Determine the [x, y] coordinate at the center of the cell enclosing the given text.  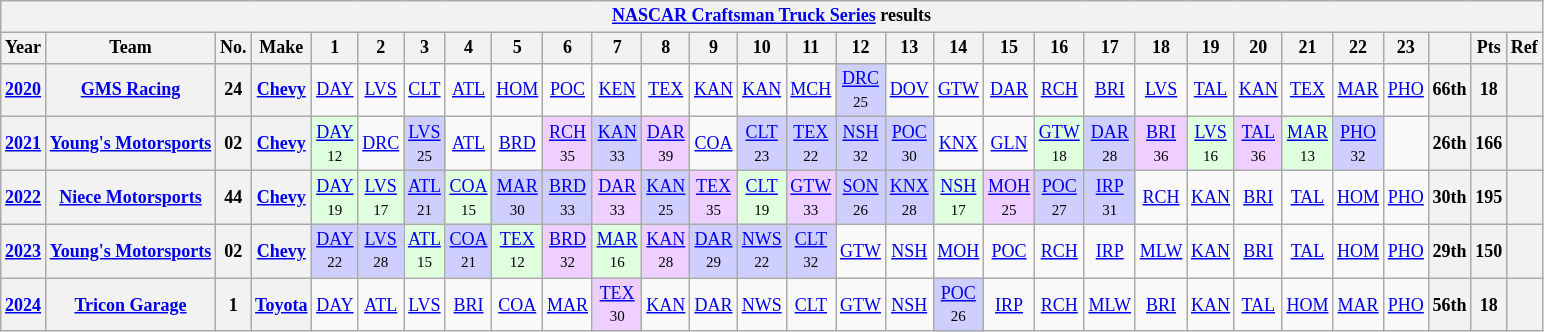
Make [282, 48]
16 [1059, 48]
Team [130, 48]
BRD33 [568, 197]
8 [666, 48]
KEN [617, 90]
DAR28 [1110, 144]
66th [1450, 90]
LVS28 [381, 251]
6 [568, 48]
10 [762, 48]
BRD32 [568, 251]
15 [1010, 48]
KNX28 [909, 197]
17 [1110, 48]
MCH [811, 90]
ATL21 [425, 197]
COA21 [468, 251]
GTW33 [811, 197]
KAN25 [666, 197]
3 [425, 48]
29th [1450, 251]
4 [468, 48]
IRP31 [1110, 197]
PHO32 [1358, 144]
NASCAR Craftsman Truck Series results [772, 16]
TEX35 [714, 197]
DAR29 [714, 251]
TEX22 [811, 144]
NSH32 [861, 144]
2020 [24, 90]
KNX [958, 144]
Tricon Garage [130, 305]
24 [234, 90]
166 [1489, 144]
Year [24, 48]
DAY19 [335, 197]
2022 [24, 197]
BRD [518, 144]
Pts [1489, 48]
2021 [24, 144]
Ref [1525, 48]
DAR33 [617, 197]
TEX12 [518, 251]
19 [1211, 48]
GLN [1010, 144]
9 [714, 48]
56th [1450, 305]
30th [1450, 197]
7 [617, 48]
2024 [24, 305]
21 [1308, 48]
No. [234, 48]
TEX30 [617, 305]
GTW18 [1059, 144]
5 [518, 48]
44 [234, 197]
2 [381, 48]
NWS22 [762, 251]
14 [958, 48]
Niece Motorsports [130, 197]
SON26 [861, 197]
DAY22 [335, 251]
23 [1406, 48]
POC30 [909, 144]
Toyota [282, 305]
MOH25 [1010, 197]
22 [1358, 48]
NSH17 [958, 197]
KAN33 [617, 144]
12 [861, 48]
GMS Racing [130, 90]
CLT32 [811, 251]
MAR13 [1308, 144]
DAR39 [666, 144]
LVS17 [381, 197]
MAR16 [617, 251]
POC27 [1059, 197]
2023 [24, 251]
BRI36 [1160, 144]
ATL15 [425, 251]
MOH [958, 251]
13 [909, 48]
TAL36 [1258, 144]
CLT19 [762, 197]
POC26 [958, 305]
195 [1489, 197]
NWS [762, 305]
MAR30 [518, 197]
KAN28 [666, 251]
11 [811, 48]
RCH35 [568, 144]
DRC [381, 144]
DAY12 [335, 144]
DRC25 [861, 90]
150 [1489, 251]
LVS16 [1211, 144]
26th [1450, 144]
LVS25 [425, 144]
DOV [909, 90]
20 [1258, 48]
CLT23 [762, 144]
COA15 [468, 197]
